Return (X, Y) of the center of cell containing provided text 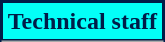
Technical staff (83, 22)
